Locate the cell with the specified text and output its [X, Y] center coordinate. 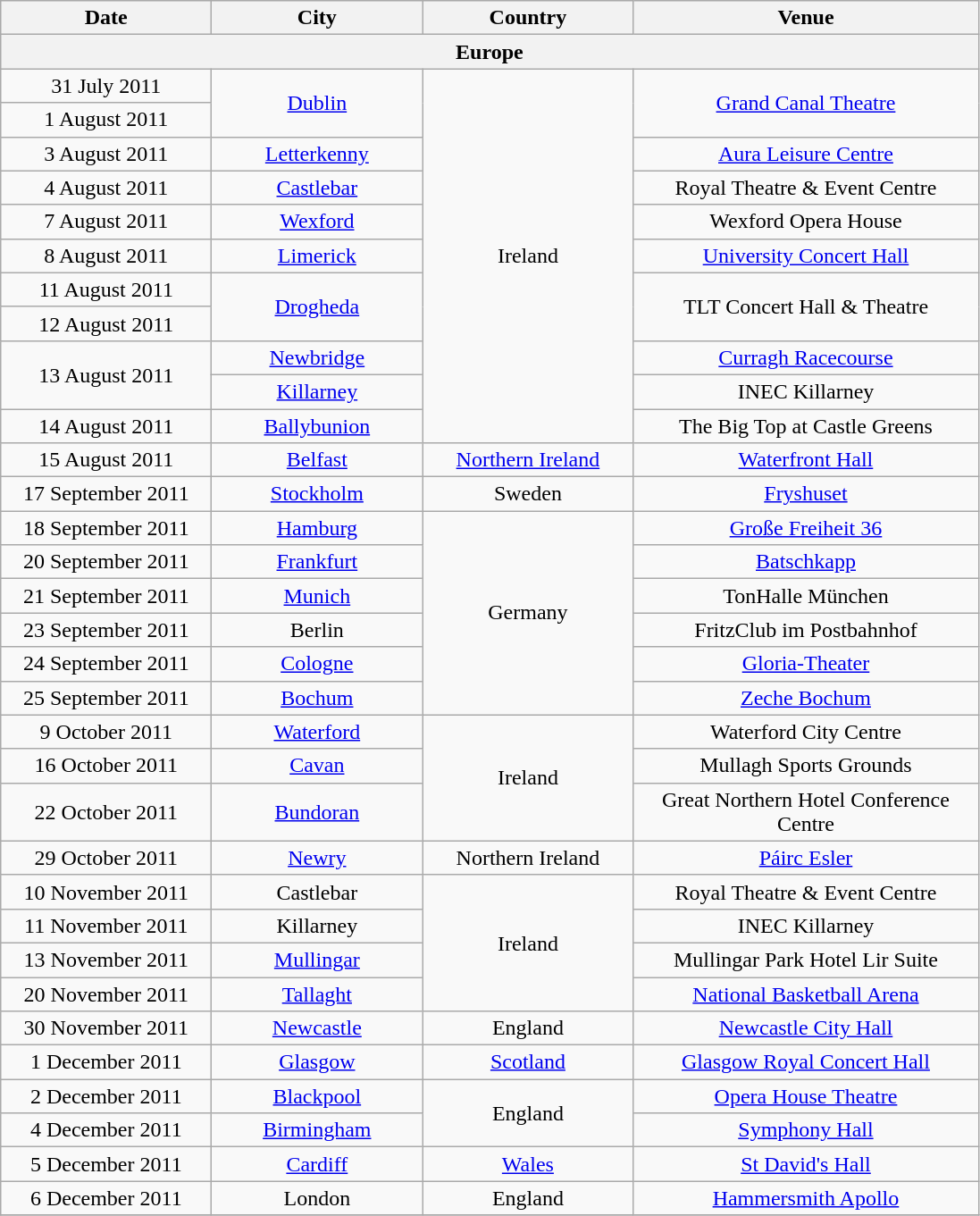
Blackpool [317, 1096]
Wales [528, 1164]
University Concert Hall [806, 256]
Mullagh Sports Grounds [806, 766]
Ballybunion [317, 426]
21 September 2011 [106, 596]
Aura Leisure Centre [806, 154]
Great Northern Hotel Conference Centre [806, 811]
Fryshuset [806, 494]
Waterford [317, 732]
Bundoran [317, 811]
Berlin [317, 630]
Curragh Racecourse [806, 357]
3 August 2011 [106, 154]
Limerick [317, 256]
Waterfront Hall [806, 460]
Mullingar Park Hotel Lir Suite [806, 960]
Country [528, 18]
13 November 2011 [106, 960]
Belfast [317, 460]
Newbridge [317, 357]
23 September 2011 [106, 630]
14 August 2011 [106, 426]
Hammersmith Apollo [806, 1198]
29 October 2011 [106, 858]
5 December 2011 [106, 1164]
30 November 2011 [106, 1028]
24 September 2011 [106, 664]
Glasgow Royal Concert Hall [806, 1062]
Frankfurt [317, 562]
22 October 2011 [106, 811]
6 December 2011 [106, 1198]
St David's Hall [806, 1164]
City [317, 18]
13 August 2011 [106, 374]
Waterford City Centre [806, 732]
Páirc Esler [806, 858]
Cardiff [317, 1164]
15 August 2011 [106, 460]
Zeche Bochum [806, 698]
31 July 2011 [106, 86]
Newry [317, 858]
Glasgow [317, 1062]
Letterkenny [317, 154]
9 October 2011 [106, 732]
London [317, 1198]
17 September 2011 [106, 494]
12 August 2011 [106, 323]
2 December 2011 [106, 1096]
The Big Top at Castle Greens [806, 426]
Grand Canal Theatre [806, 103]
Newcastle City Hall [806, 1028]
Cologne [317, 664]
Bochum [317, 698]
Munich [317, 596]
Tallaght [317, 994]
Germany [528, 613]
Newcastle [317, 1028]
Wexford Opera House [806, 222]
7 August 2011 [106, 222]
Hamburg [317, 528]
Symphony Hall [806, 1130]
Drogheda [317, 306]
25 September 2011 [106, 698]
Opera House Theatre [806, 1096]
11 November 2011 [106, 926]
Gloria-Theater [806, 664]
Venue [806, 18]
18 September 2011 [106, 528]
Europe [490, 52]
4 December 2011 [106, 1130]
Birmingham [317, 1130]
Stockholm [317, 494]
8 August 2011 [106, 256]
Große Freiheit 36 [806, 528]
Sweden [528, 494]
20 November 2011 [106, 994]
11 August 2011 [106, 289]
FritzClub im Postbahnhof [806, 630]
10 November 2011 [106, 892]
Dublin [317, 103]
Date [106, 18]
Mullingar [317, 960]
Scotland [528, 1062]
Batschkapp [806, 562]
National Basketball Arena [806, 994]
Cavan [317, 766]
TLT Concert Hall & Theatre [806, 306]
1 December 2011 [106, 1062]
1 August 2011 [106, 120]
4 August 2011 [106, 188]
20 September 2011 [106, 562]
TonHalle München [806, 596]
16 October 2011 [106, 766]
Wexford [317, 222]
